Scan for the cell matching the given text and deliver its [X, Y] coordinate at center. 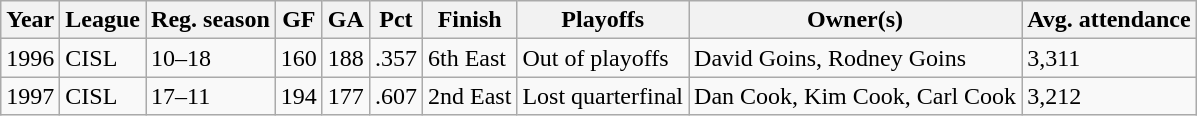
Reg. season [211, 20]
2nd East [469, 96]
Out of playoffs [603, 58]
Lost quarterfinal [603, 96]
Avg. attendance [1110, 20]
17–11 [211, 96]
3,212 [1110, 96]
David Goins, Rodney Goins [856, 58]
Dan Cook, Kim Cook, Carl Cook [856, 96]
.607 [396, 96]
10–18 [211, 58]
Pct [396, 20]
League [103, 20]
Finish [469, 20]
Playoffs [603, 20]
160 [298, 58]
.357 [396, 58]
Year [30, 20]
1997 [30, 96]
188 [346, 58]
194 [298, 96]
GF [298, 20]
6th East [469, 58]
Owner(s) [856, 20]
GA [346, 20]
3,311 [1110, 58]
177 [346, 96]
1996 [30, 58]
